Identify which cell holds the provided text, then report its (x, y) central coordinate. 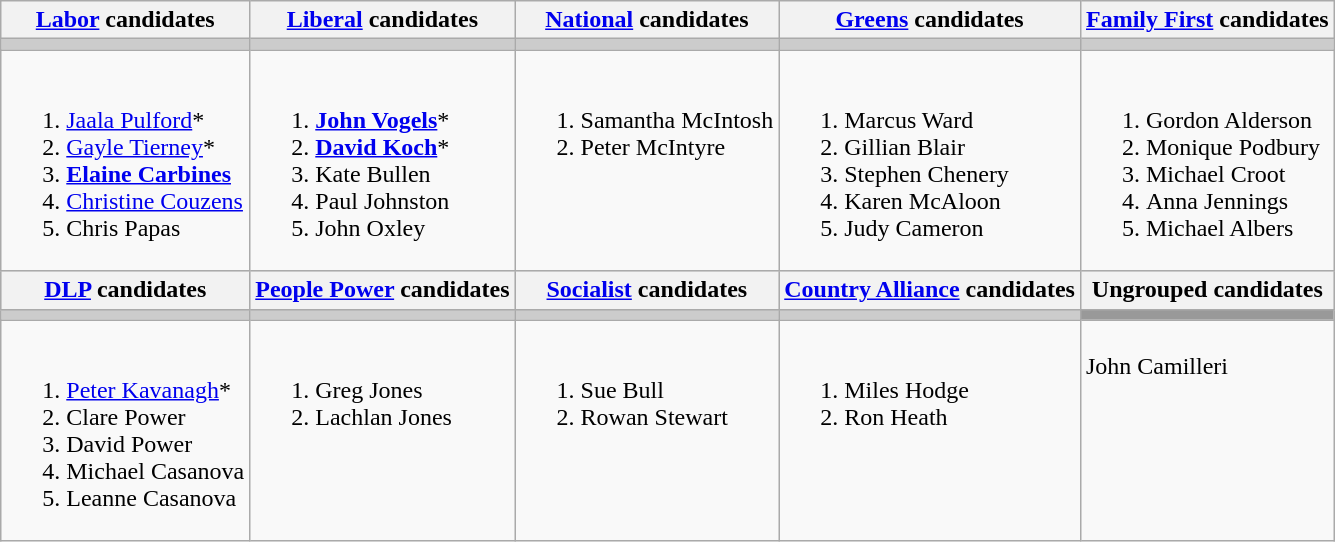
Greens candidates (930, 20)
DLP candidates (126, 290)
Peter Kavanagh*Clare PowerDavid PowerMichael CasanovaLeanne Casanova (126, 430)
Socialist candidates (647, 290)
Ungrouped candidates (1207, 290)
Jaala Pulford*Gayle Tierney*Elaine CarbinesChristine CouzensChris Papas (126, 160)
Labor candidates (126, 20)
John Camilleri (1207, 430)
Miles HodgeRon Heath (930, 430)
Sue BullRowan Stewart (647, 430)
Marcus WardGillian BlairStephen CheneryKaren McAloonJudy Cameron (930, 160)
National candidates (647, 20)
Liberal candidates (382, 20)
Samantha McIntoshPeter McIntyre (647, 160)
Family First candidates (1207, 20)
John Vogels*David Koch*Kate BullenPaul JohnstonJohn Oxley (382, 160)
People Power candidates (382, 290)
Greg JonesLachlan Jones (382, 430)
Gordon AldersonMonique PodburyMichael CrootAnna JenningsMichael Albers (1207, 160)
Country Alliance candidates (930, 290)
